Find where the given text appears and provide that cell's center as (X, Y) coordinate. 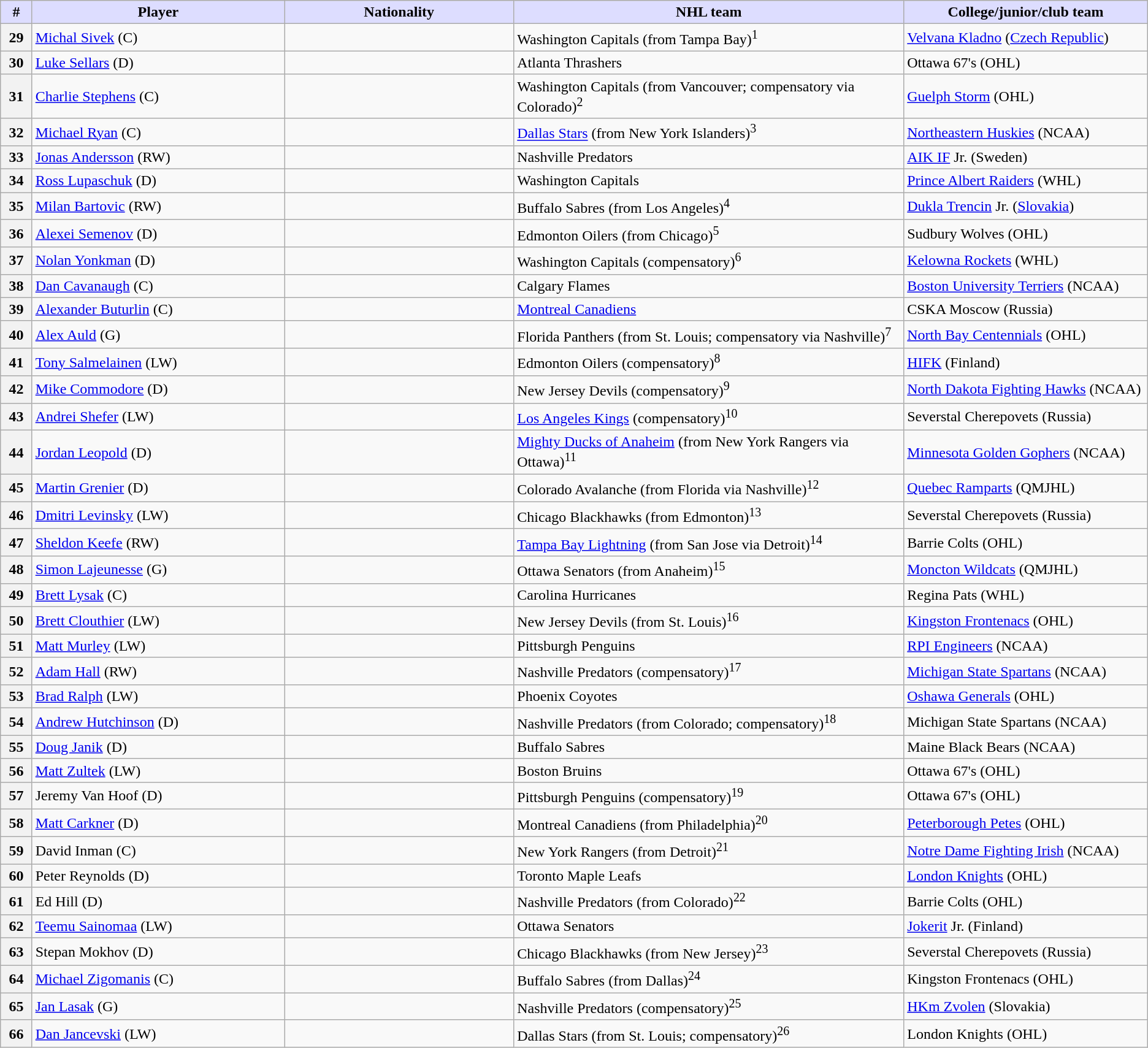
Michael Zigomanis (C) (158, 979)
32 (16, 132)
# (16, 12)
Toronto Maple Leafs (709, 876)
Player (158, 12)
AIK IF Jr. (Sweden) (1026, 158)
43 (16, 417)
Ross Lupaschuk (D) (158, 181)
Peterborough Petes (OHL) (1026, 823)
Jan Lasak (G) (158, 1007)
Guelph Storm (OHL) (1026, 96)
Chicago Blackhawks (from Edmonton)13 (709, 515)
Atlanta Thrashers (709, 63)
Sudbury Wolves (OHL) (1026, 233)
Ottawa Senators (from Anaheim)15 (709, 570)
Milan Bartovic (RW) (158, 206)
Pittsburgh Penguins (709, 646)
39 (16, 309)
HIFK (Finland) (1026, 362)
Nashville Predators (compensatory)25 (709, 1007)
Phoenix Coyotes (709, 697)
46 (16, 515)
New Jersey Devils (from St. Louis)16 (709, 621)
Nashville Predators (from Colorado)22 (709, 901)
47 (16, 542)
30 (16, 63)
52 (16, 671)
51 (16, 646)
Jonas Andersson (RW) (158, 158)
Montreal Canadiens (709, 309)
Nationality (399, 12)
Maine Black Bears (NCAA) (1026, 747)
Doug Janik (D) (158, 747)
CSKA Moscow (Russia) (1026, 309)
Sheldon Keefe (RW) (158, 542)
55 (16, 747)
Dallas Stars (from New York Islanders)3 (709, 132)
Peter Reynolds (D) (158, 876)
61 (16, 901)
Nashville Predators (from Colorado; compensatory)18 (709, 722)
58 (16, 823)
54 (16, 722)
Buffalo Sabres (from Los Angeles)4 (709, 206)
Quebec Ramparts (QMJHL) (1026, 488)
59 (16, 851)
44 (16, 453)
Brett Clouthier (LW) (158, 621)
Kelowna Rockets (WHL) (1026, 261)
Edmonton Oilers (compensatory)8 (709, 362)
31 (16, 96)
Regina Pats (WHL) (1026, 595)
Nashville Predators (709, 158)
53 (16, 697)
Dmitri Levinsky (LW) (158, 515)
Adam Hall (RW) (158, 671)
Florida Panthers (from St. Louis; compensatory via Nashville)7 (709, 335)
65 (16, 1007)
Edmonton Oilers (from Chicago)5 (709, 233)
HKm Zvolen (Slovakia) (1026, 1007)
48 (16, 570)
North Bay Centennials (OHL) (1026, 335)
Oshawa Generals (OHL) (1026, 697)
Alexander Buturlin (C) (158, 309)
Brett Lysak (C) (158, 595)
Washington Capitals (709, 181)
56 (16, 770)
Northeastern Huskies (NCAA) (1026, 132)
Tampa Bay Lightning (from San Jose via Detroit)14 (709, 542)
Michal Sivek (C) (158, 38)
62 (16, 927)
36 (16, 233)
Ottawa Senators (709, 927)
Matt Murley (LW) (158, 646)
45 (16, 488)
34 (16, 181)
Dukla Trencin Jr. (Slovakia) (1026, 206)
Boston University Terriers (NCAA) (1026, 286)
41 (16, 362)
Carolina Hurricanes (709, 595)
Martin Grenier (D) (158, 488)
RPI Engineers (NCAA) (1026, 646)
Matt Zultek (LW) (158, 770)
David Inman (C) (158, 851)
New York Rangers (from Detroit)21 (709, 851)
Simon Lajeunesse (G) (158, 570)
Nashville Predators (compensatory)17 (709, 671)
Moncton Wildcats (QMJHL) (1026, 570)
Mike Commodore (D) (158, 390)
Colorado Avalanche (from Florida via Nashville)12 (709, 488)
Jokerit Jr. (Finland) (1026, 927)
Chicago Blackhawks (from New Jersey)23 (709, 952)
Washington Capitals (from Tampa Bay)1 (709, 38)
Luke Sellars (D) (158, 63)
Teemu Sainomaa (LW) (158, 927)
Los Angeles Kings (compensatory)10 (709, 417)
Washington Capitals (compensatory)6 (709, 261)
Dan Cavanaugh (C) (158, 286)
49 (16, 595)
Stepan Mokhov (D) (158, 952)
Alexei Semenov (D) (158, 233)
Nolan Yonkman (D) (158, 261)
Michael Ryan (C) (158, 132)
Jeremy Van Hoof (D) (158, 796)
Notre Dame Fighting Irish (NCAA) (1026, 851)
Calgary Flames (709, 286)
North Dakota Fighting Hawks (NCAA) (1026, 390)
Boston Bruins (709, 770)
Montreal Canadiens (from Philadelphia)20 (709, 823)
Ed Hill (D) (158, 901)
Alex Auld (G) (158, 335)
Pittsburgh Penguins (compensatory)19 (709, 796)
50 (16, 621)
New Jersey Devils (compensatory)9 (709, 390)
Andrew Hutchinson (D) (158, 722)
60 (16, 876)
Buffalo Sabres (709, 747)
Matt Carkner (D) (158, 823)
42 (16, 390)
57 (16, 796)
Prince Albert Raiders (WHL) (1026, 181)
40 (16, 335)
38 (16, 286)
Minnesota Golden Gophers (NCAA) (1026, 453)
Andrei Shefer (LW) (158, 417)
Tony Salmelainen (LW) (158, 362)
Brad Ralph (LW) (158, 697)
Velvana Kladno (Czech Republic) (1026, 38)
64 (16, 979)
29 (16, 38)
Dan Jancevski (LW) (158, 1034)
Dallas Stars (from St. Louis; compensatory)26 (709, 1034)
37 (16, 261)
35 (16, 206)
Charlie Stephens (C) (158, 96)
Buffalo Sabres (from Dallas)24 (709, 979)
Mighty Ducks of Anaheim (from New York Rangers via Ottawa)11 (709, 453)
63 (16, 952)
NHL team (709, 12)
Washington Capitals (from Vancouver; compensatory via Colorado)2 (709, 96)
33 (16, 158)
Jordan Leopold (D) (158, 453)
66 (16, 1034)
College/junior/club team (1026, 12)
